Identify which cell holds the provided text, then report its (x, y) central coordinate. 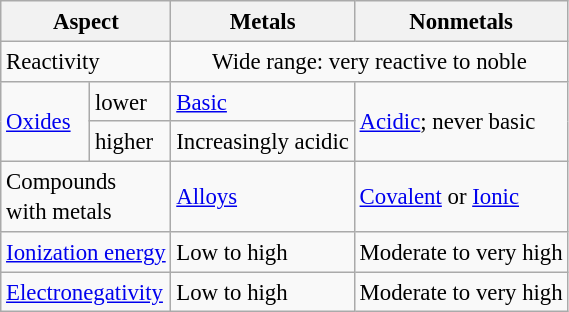
Acidic; never basic (461, 121)
Basic (262, 101)
Aspect (86, 21)
Increasingly acidic (262, 142)
higher (130, 142)
Wide range: very reactive to noble (370, 61)
Oxides (46, 121)
Covalent or Ionic (461, 197)
lower (130, 101)
Compoundswith metals (86, 197)
Electronegativity (86, 292)
Nonmetals (461, 21)
Metals (262, 21)
Reactivity (86, 61)
Ionization energy (86, 252)
Alloys (262, 197)
